Identify which cell holds the provided text, then report its [X, Y] central coordinate. 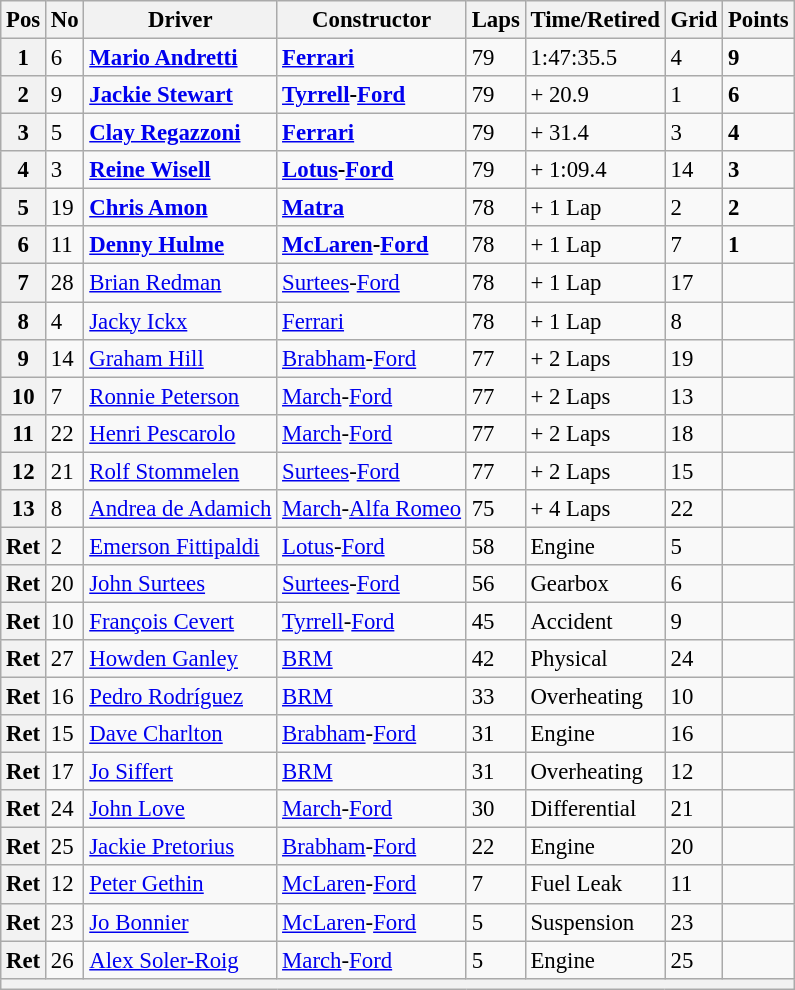
Peter Gethin [180, 885]
42 [496, 659]
Jacky Ickx [180, 321]
33 [496, 697]
Denny Hulme [180, 245]
Reine Wisell [180, 170]
Grid [694, 20]
Emerson Fittipaldi [180, 546]
Matra [372, 208]
Pos [24, 20]
58 [496, 546]
Constructor [372, 20]
Andrea de Adamich [180, 509]
Howden Ganley [180, 659]
+ 31.4 [595, 133]
March-Alfa Romeo [372, 509]
Suspension [595, 922]
Accident [595, 621]
18 [694, 433]
Physical [595, 659]
Graham Hill [180, 358]
No [65, 20]
56 [496, 584]
Laps [496, 20]
30 [496, 809]
John Surtees [180, 584]
45 [496, 621]
Dave Charlton [180, 734]
Ronnie Peterson [180, 396]
+ 1:09.4 [595, 170]
Driver [180, 20]
Points [758, 20]
28 [65, 283]
Henri Pescarolo [180, 433]
Jo Siffert [180, 772]
27 [65, 659]
Chris Amon [180, 208]
Time/Retired [595, 20]
Jackie Pretorius [180, 847]
Clay Regazzoni [180, 133]
Alex Soler-Roig [180, 960]
John Love [180, 809]
1:47:35.5 [595, 58]
François Cevert [180, 621]
Rolf Stommelen [180, 471]
Jo Bonnier [180, 922]
26 [65, 960]
75 [496, 509]
Gearbox [595, 584]
Pedro Rodríguez [180, 697]
Mario Andretti [180, 58]
Differential [595, 809]
+ 4 Laps [595, 509]
+ 20.9 [595, 95]
Jackie Stewart [180, 95]
Brian Redman [180, 283]
Fuel Leak [595, 885]
